Return the [X, Y] coordinate for the center point of the cell that contains the specified text.  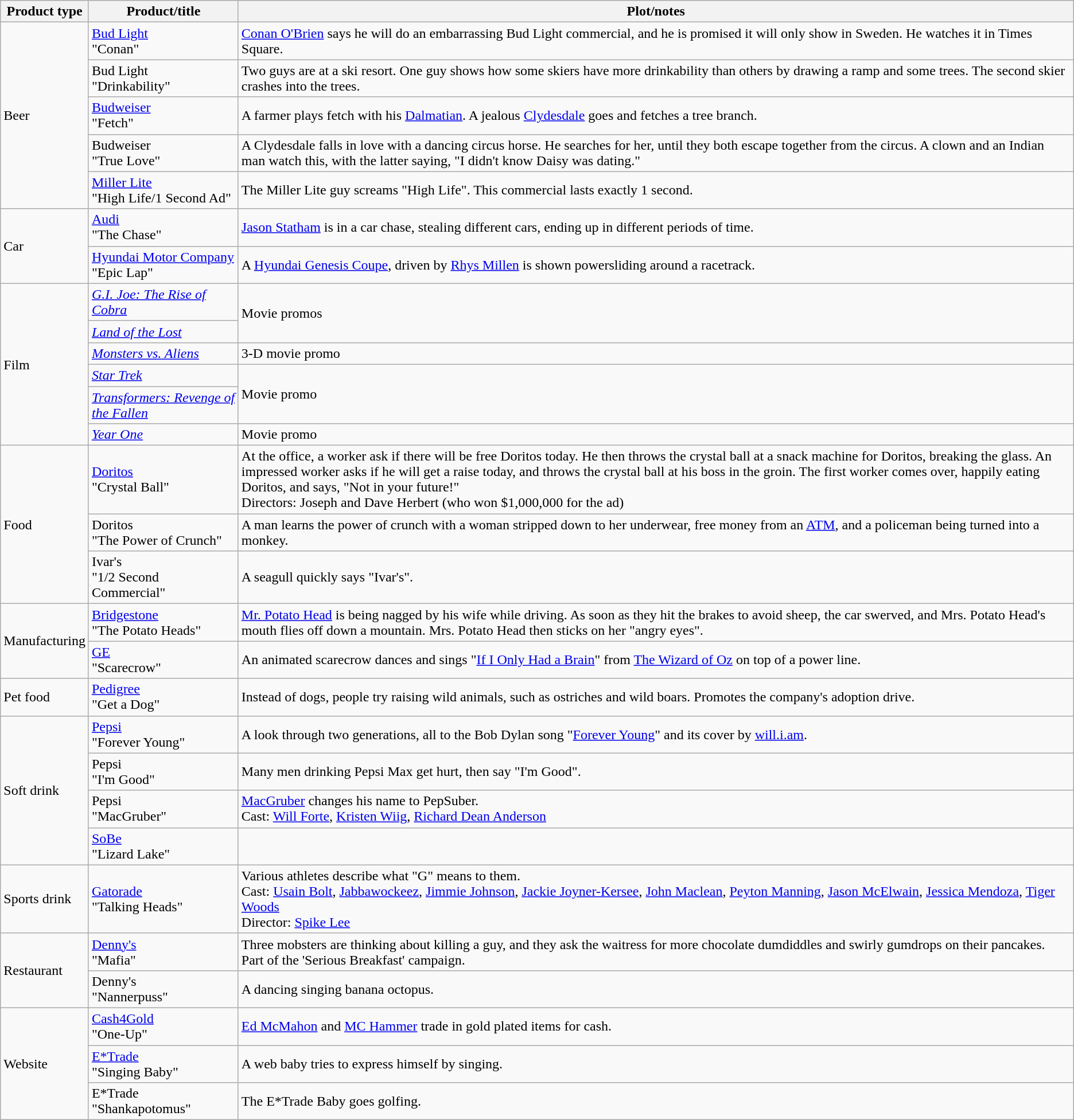
Pedigree"Get a Dog" [163, 697]
Star Trek [163, 375]
Many men drinking Pepsi Max get hurt, then say "I'm Good". [656, 772]
A farmer plays fetch with his Dalmatian. A jealous Clydesdale goes and fetches a tree branch. [656, 116]
Transformers: Revenge of the Fallen [163, 405]
MacGruber changes his name to PepSuber.Cast: Will Forte, Kristen Wiig, Richard Dean Anderson [656, 809]
Ed McMahon and MC Hammer trade in gold plated items for cash. [656, 1027]
E*Trade"Singing Baby" [163, 1063]
E*Trade"Shankapotomus" [163, 1101]
A look through two generations, all to the Bob Dylan song "Forever Young" and its cover by will.i.am. [656, 734]
Conan O'Brien says he will do an embarrassing Bud Light commercial, and he is promised it will only show in Sweden. He watches it in Times Square. [656, 41]
3-D movie promo [656, 353]
Food [45, 525]
Budweiser"True Love" [163, 153]
Pepsi"I'm Good" [163, 772]
Year One [163, 435]
Ivar's"1/2 Second Commercial" [163, 577]
Cash4Gold"One-Up" [163, 1027]
The E*Trade Baby goes golfing. [656, 1101]
A Hyundai Genesis Coupe, driven by Rhys Millen is shown powersliding around a racetrack. [656, 265]
Sports drink [45, 899]
Gatorade"Talking Heads" [163, 899]
SoBe"Lizard Lake" [163, 846]
Jason Statham is in a car chase, stealing different cars, ending up in different periods of time. [656, 227]
Pepsi"Forever Young" [163, 734]
Monsters vs. Aliens [163, 353]
Restaurant [45, 970]
Website [45, 1063]
G.I. Joe: The Rise of Cobra [163, 302]
Bud Light"Drinkability" [163, 78]
Doritos"The Power of Crunch" [163, 532]
Doritos"Crystal Ball" [163, 479]
Bridgestone"The Potato Heads" [163, 623]
Beer [45, 116]
A web baby tries to express himself by singing. [656, 1063]
Product/title [163, 11]
Audi"The Chase" [163, 227]
Movie promos [656, 313]
A dancing singing banana octopus. [656, 989]
An animated scarecrow dances and sings "If I Only Had a Brain" from The Wizard of Oz on top of a power line. [656, 659]
A seagull quickly says "Ivar's". [656, 577]
Instead of dogs, people try raising wild animals, such as ostriches and wild boars. Promotes the company's adoption drive. [656, 697]
Pet food [45, 697]
Denny's"Nannerpuss" [163, 989]
Miller Lite"High Life/1 Second Ad" [163, 190]
Pepsi"MacGruber" [163, 809]
Budweiser"Fetch" [163, 116]
A man learns the power of crunch with a woman stripped down to her underwear, free money from an ATM, and a policeman being turned into a monkey. [656, 532]
Hyundai Motor Company"Epic Lap" [163, 265]
GE"Scarecrow" [163, 659]
Car [45, 246]
The Miller Lite guy screams "High Life". This commercial lasts exactly 1 second. [656, 190]
Soft drink [45, 790]
Product type [45, 11]
Plot/notes [656, 11]
Land of the Lost [163, 331]
Denny's"Mafia" [163, 952]
Manufacturing [45, 641]
Film [45, 364]
Bud Light"Conan" [163, 41]
